Determine the [x, y] coordinate at the center of the cell enclosing the given text.  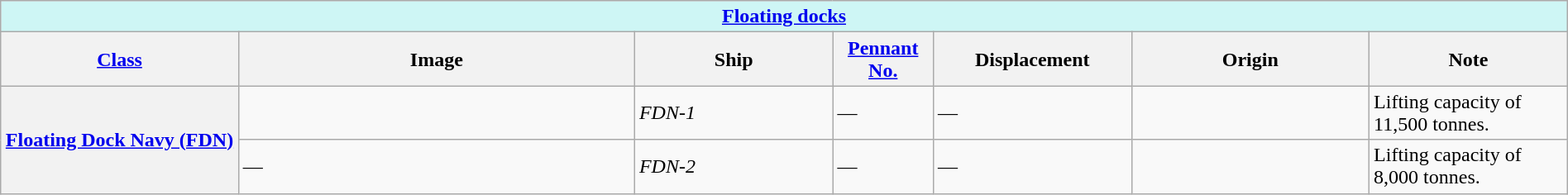
Lifting capacity of 11,500 tonnes. [1469, 112]
Lifting capacity of 8,000 tonnes. [1469, 167]
FDN-2 [734, 167]
Ship [734, 59]
Floating Dock Navy (FDN) [119, 140]
Pennant No. [883, 59]
FDN-1 [734, 112]
Origin [1250, 59]
Class [119, 59]
Displacement [1032, 59]
Image [437, 59]
Note [1469, 59]
Floating docks [784, 17]
